Extract the [X, Y] coordinate from the center of the cell holding the provided text.  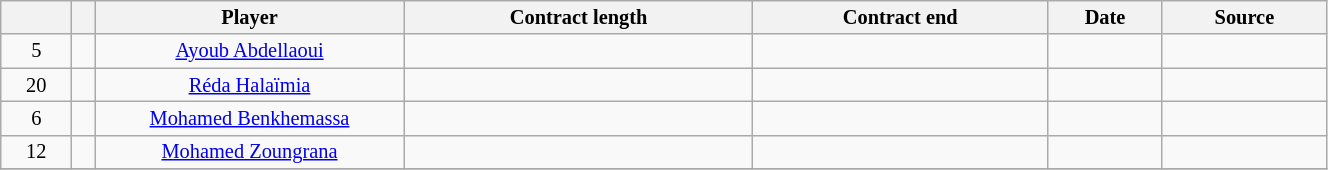
Réda Halaïmia [250, 85]
6 [36, 118]
Source [1244, 17]
Date [1106, 17]
Mohamed Zoungrana [250, 152]
20 [36, 85]
Player [250, 17]
Ayoub Abdellaoui [250, 51]
Contract length [578, 17]
Mohamed Benkhemassa [250, 118]
Contract end [900, 17]
5 [36, 51]
12 [36, 152]
